Provide the (x, y) coordinate of the cell's center where the given text is located.  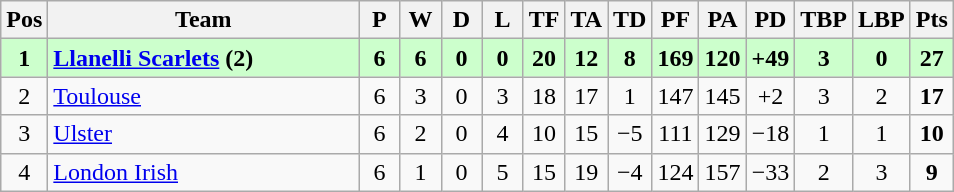
147 (676, 96)
Ulster (204, 134)
8 (630, 58)
W (420, 20)
111 (676, 134)
+49 (770, 58)
D (462, 20)
London Irish (204, 172)
169 (676, 58)
157 (722, 172)
27 (932, 58)
Pos (24, 20)
12 (586, 58)
129 (722, 134)
P (380, 20)
−33 (770, 172)
TBP (824, 20)
9 (932, 172)
124 (676, 172)
Pts (932, 20)
LBP (882, 20)
TA (586, 20)
L (502, 20)
20 (544, 58)
−4 (630, 172)
+2 (770, 96)
PA (722, 20)
TD (630, 20)
PD (770, 20)
145 (722, 96)
18 (544, 96)
5 (502, 172)
PF (676, 20)
Team (204, 20)
−18 (770, 134)
19 (586, 172)
120 (722, 58)
TF (544, 20)
−5 (630, 134)
Llanelli Scarlets (2) (204, 58)
Toulouse (204, 96)
